Capture the cell that displays the provided text and extract its [x, y] central coordinate. 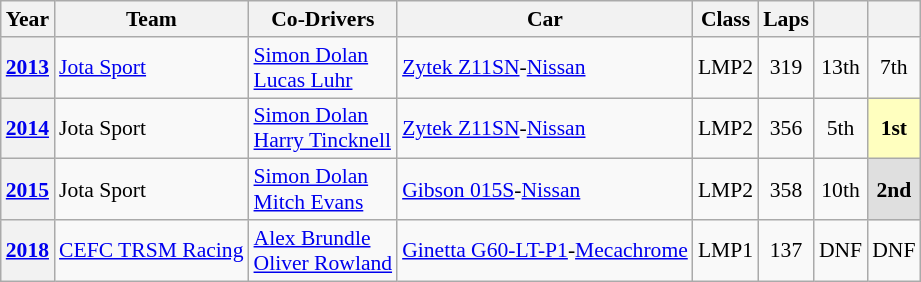
LMP1 [726, 250]
13th [840, 68]
5th [840, 128]
Simon Dolan Harry Tincknell [324, 128]
137 [786, 250]
Class [726, 19]
1st [894, 128]
319 [786, 68]
2013 [28, 68]
7th [894, 68]
CEFC TRSM Racing [151, 250]
2nd [894, 190]
Year [28, 19]
Alex Brundle Oliver Rowland [324, 250]
Ginetta G60-LT-P1-Mecachrome [545, 250]
356 [786, 128]
10th [840, 190]
2015 [28, 190]
Laps [786, 19]
Simon Dolan Lucas Luhr [324, 68]
Co-Drivers [324, 19]
Simon Dolan Mitch Evans [324, 190]
358 [786, 190]
2018 [28, 250]
2014 [28, 128]
Car [545, 19]
Team [151, 19]
Gibson 015S-Nissan [545, 190]
